Output the (X, Y) coordinate of the center of the cell containing the given text.  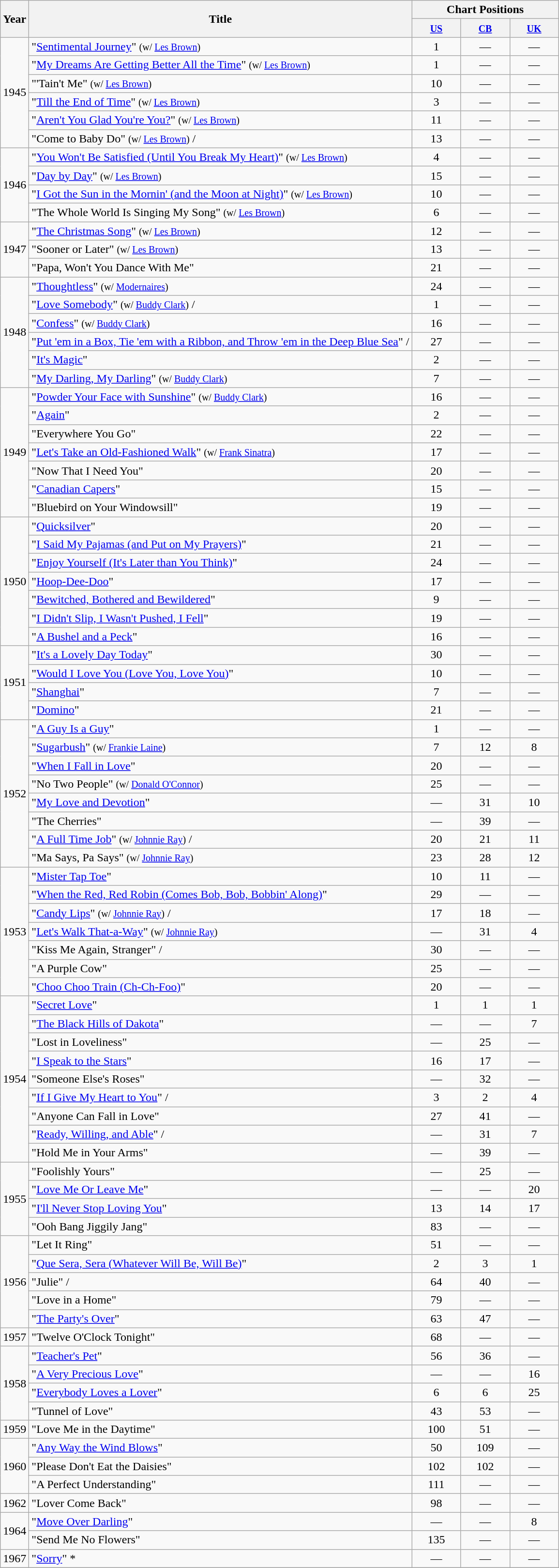
98 (437, 1503)
1962 (15, 1503)
1946 (15, 185)
"Love Somebody" (w/ Buddy Clark) / (221, 305)
1955 (15, 1199)
"Any Way the Wind Blows" (221, 1448)
"Domino" (221, 710)
1947 (15, 249)
14 (485, 1208)
"Anyone Can Fall in Love" (221, 1116)
83 (437, 1226)
"Sooner or Later" (w/ Les Brown) (221, 249)
"'Tain't Me" (w/ Les Brown) (221, 83)
"I Speak to the Stars" (221, 1060)
"The Whole World Is Singing My Song" (w/ Les Brown) (221, 212)
"Secret Love" (221, 1005)
"Shanghai" (221, 692)
1964 (15, 1531)
1950 (15, 581)
32 (485, 1079)
47 (485, 1319)
1952 (15, 793)
"Canadian Capers" (221, 489)
79 (437, 1300)
"Foolishly Yours" (221, 1171)
"Powder Your Face with Sunshine" (w/ Buddy Clark) (221, 397)
"Quicksilver" (221, 526)
1945 (15, 93)
"My Love and Devotion" (221, 802)
"A Guy Is a Guy" (221, 729)
"Let's Take an Old-Fashioned Walk" (w/ Frank Sinatra) (221, 452)
"Day by Day" (w/ Les Brown) (221, 175)
"Tunnel of Love" (221, 1411)
"I Said My Pajamas (and Put on My Prayers)" (221, 544)
109 (485, 1448)
"Bewitched, Bothered and Bewildered" (221, 600)
36 (485, 1355)
"Lover Come Back" (221, 1503)
"A Perfect Understanding" (221, 1485)
"Ma Says, Pa Says" (w/ Johnnie Ray) (221, 858)
"Candy Lips" (w/ Johnnie Ray) / (221, 913)
135 (437, 1540)
"When the Red, Red Robin (Comes Bob, Bob, Bobbin' Along)" (221, 895)
"Sugarbush" (w/ Frankie Laine) (221, 747)
111 (437, 1485)
"Ooh Bang Jiggily Jang" (221, 1226)
"Would I Love You (Love You, Love You)" (221, 673)
"Thoughtless" (w/ Modernaires) (221, 286)
"Love in a Home" (221, 1300)
"Ready, Willing, and Able" / (221, 1134)
"Send Me No Flowers" (221, 1540)
18 (485, 913)
"Come to Baby Do" (w/ Les Brown) / (221, 139)
"I Got the Sun in the Mornin' (and the Moon at Night)" (w/ Les Brown) (221, 194)
"Put 'em in a Box, Tie 'em with a Ribbon, and Throw 'em in the Deep Blue Sea" / (221, 342)
"If I Give My Heart to You" / (221, 1097)
29 (437, 895)
"Enjoy Yourself (It's Later than You Think)" (221, 563)
"The Black Hills of Dakota" (221, 1024)
"Everywhere You Go" (221, 434)
"Please Don't Eat the Daisies" (221, 1466)
23 (437, 858)
"Bluebird on Your Windowsill" (221, 507)
"Teacher's Pet" (221, 1355)
1957 (15, 1337)
"Lost in Loveliness" (221, 1042)
1949 (15, 452)
"Hoop-Dee-Doo" (221, 581)
"Let's Walk That-a-Way" (w/ Johnnie Ray) (221, 931)
41 (485, 1116)
"I Didn't Slip, I Wasn't Pushed, I Fell" (221, 618)
"It's a Lovely Day Today" (221, 655)
1967 (15, 1558)
50 (437, 1448)
UK (534, 28)
1956 (15, 1282)
1948 (15, 332)
1959 (15, 1429)
"Confess" (w/ Buddy Clark) (221, 323)
"Kiss Me Again, Stranger" / (221, 950)
22 (437, 434)
"A Full Time Job" (w/ Johnnie Ray) / (221, 839)
"Mister Tap Toe" (221, 876)
"Papa, Won't You Dance With Me" (221, 268)
40 (485, 1282)
"The Cherries" (221, 821)
68 (437, 1337)
56 (437, 1355)
9 (437, 600)
"Sorry" * (221, 1558)
"Again" (221, 415)
100 (437, 1429)
US (437, 28)
"No Two People" (w/ Donald O'Connor) (221, 784)
"It's Magic" (221, 360)
Year (15, 19)
"The Christmas Song" (w/ Les Brown) (221, 231)
"I'll Never Stop Loving You" (221, 1208)
1954 (15, 1079)
"My Darling, My Darling" (w/ Buddy Clark) (221, 378)
"The Party's Over" (221, 1319)
64 (437, 1282)
1958 (15, 1383)
"Twelve O'Clock Tonight" (221, 1337)
"You Won't Be Satisfied (Until You Break My Heart)" (w/ Les Brown) (221, 157)
53 (485, 1411)
"Till the End of Time" (w/ Les Brown) (221, 102)
63 (437, 1319)
"A Very Precious Love" (221, 1374)
"Now That I Need You" (221, 470)
"A Bushel and a Peck" (221, 637)
1960 (15, 1466)
"Someone Else's Roses" (221, 1079)
"Julie" / (221, 1282)
1953 (15, 931)
"My Dreams Are Getting Better All the Time" (w/ Les Brown) (221, 65)
"Que Sera, Sera (Whatever Will Be, Will Be)" (221, 1263)
"Move Over Darling" (221, 1521)
Chart Positions (485, 10)
"Love Me in the Daytime" (221, 1429)
1951 (15, 683)
43 (437, 1411)
"Aren't You Glad You're You?" (w/ Les Brown) (221, 120)
"Choo Choo Train (Ch-Ch-Foo)" (221, 987)
"Sentimental Journey" (w/ Les Brown) (221, 47)
"Love Me Or Leave Me" (221, 1190)
"Let It Ring" (221, 1245)
"Everybody Loves a Lover" (221, 1392)
Title (221, 19)
"A Purple Cow" (221, 968)
"Hold Me in Your Arms" (221, 1153)
CB (485, 28)
28 (485, 858)
"When I Fall in Love" (221, 765)
